Locate the cell with the specified text and output its [x, y] center coordinate. 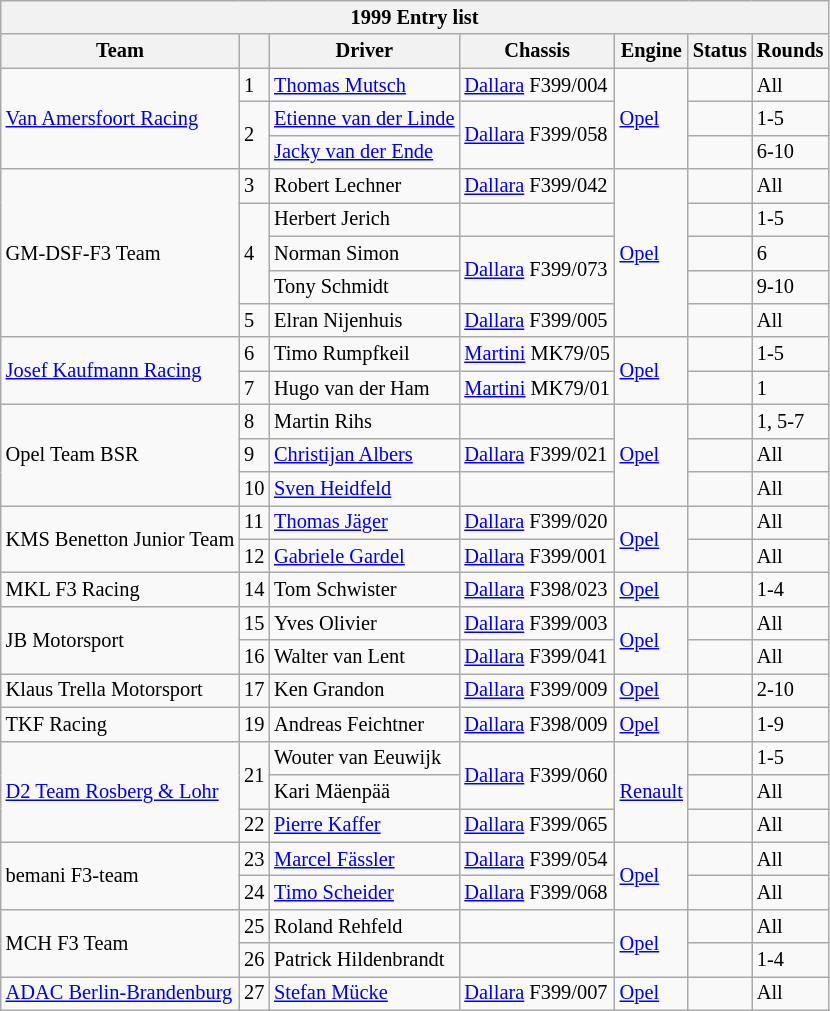
Engine [652, 51]
Roland Rehfeld [364, 926]
23 [254, 859]
ADAC Berlin-Brandenburg [120, 993]
Norman Simon [364, 253]
Dallara F399/007 [536, 993]
19 [254, 724]
TKF Racing [120, 724]
6-10 [790, 152]
Status [720, 51]
2 [254, 134]
1-9 [790, 724]
Dallara F398/009 [536, 724]
Walter van Lent [364, 657]
21 [254, 774]
Martin Rihs [364, 421]
Stefan Mücke [364, 993]
Opel Team BSR [120, 454]
Van Amersfoort Racing [120, 118]
MCH F3 Team [120, 942]
26 [254, 960]
GM-DSF-F3 Team [120, 253]
Dallara F399/042 [536, 186]
Andreas Feichtner [364, 724]
Robert Lechner [364, 186]
9 [254, 455]
Gabriele Gardel [364, 556]
Christijan Albers [364, 455]
9-10 [790, 287]
Kari Mäenpää [364, 791]
Thomas Jäger [364, 522]
Renault [652, 792]
bemani F3-team [120, 876]
Dallara F399/005 [536, 320]
27 [254, 993]
Elran Nijenhuis [364, 320]
7 [254, 388]
10 [254, 489]
5 [254, 320]
MKL F3 Racing [120, 589]
Dallara F399/009 [536, 690]
D2 Team Rosberg & Lohr [120, 792]
Marcel Fässler [364, 859]
14 [254, 589]
Josef Kaufmann Racing [120, 370]
Ken Grandon [364, 690]
8 [254, 421]
Dallara F399/058 [536, 134]
3 [254, 186]
Team [120, 51]
17 [254, 690]
Dallara F399/001 [536, 556]
12 [254, 556]
Dallara F398/023 [536, 589]
Driver [364, 51]
22 [254, 825]
Hugo van der Ham [364, 388]
KMS Benetton Junior Team [120, 538]
Tony Schmidt [364, 287]
Dallara F399/068 [536, 892]
4 [254, 252]
Dallara F399/004 [536, 85]
Martini MK79/01 [536, 388]
JB Motorsport [120, 640]
Klaus Trella Motorsport [120, 690]
Dallara F399/041 [536, 657]
25 [254, 926]
2-10 [790, 690]
1, 5-7 [790, 421]
Dallara F399/073 [536, 270]
Timo Scheider [364, 892]
Patrick Hildenbrandt [364, 960]
Martini MK79/05 [536, 354]
Dallara F399/065 [536, 825]
Dallara F399/021 [536, 455]
Jacky van der Ende [364, 152]
Thomas Mutsch [364, 85]
Timo Rumpfkeil [364, 354]
Dallara F399/060 [536, 774]
Herbert Jerich [364, 219]
16 [254, 657]
11 [254, 522]
Etienne van der Linde [364, 118]
Dallara F399/020 [536, 522]
Pierre Kaffer [364, 825]
Dallara F399/003 [536, 623]
Dallara F399/054 [536, 859]
1999 Entry list [415, 17]
24 [254, 892]
Wouter van Eeuwijk [364, 758]
Chassis [536, 51]
Yves Olivier [364, 623]
Tom Schwister [364, 589]
Sven Heidfeld [364, 489]
15 [254, 623]
Rounds [790, 51]
